Extract the (x, y) coordinate from the center of the cell holding the provided text.  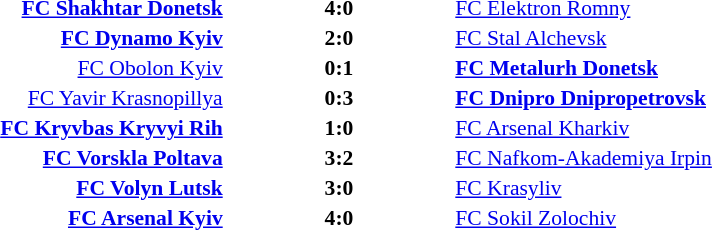
0:3 (340, 98)
2:0 (340, 38)
0:1 (340, 68)
1:0 (340, 128)
3:2 (340, 158)
3:0 (340, 188)
